Extract the (x, y) coordinate from the center of the cell holding the provided text.  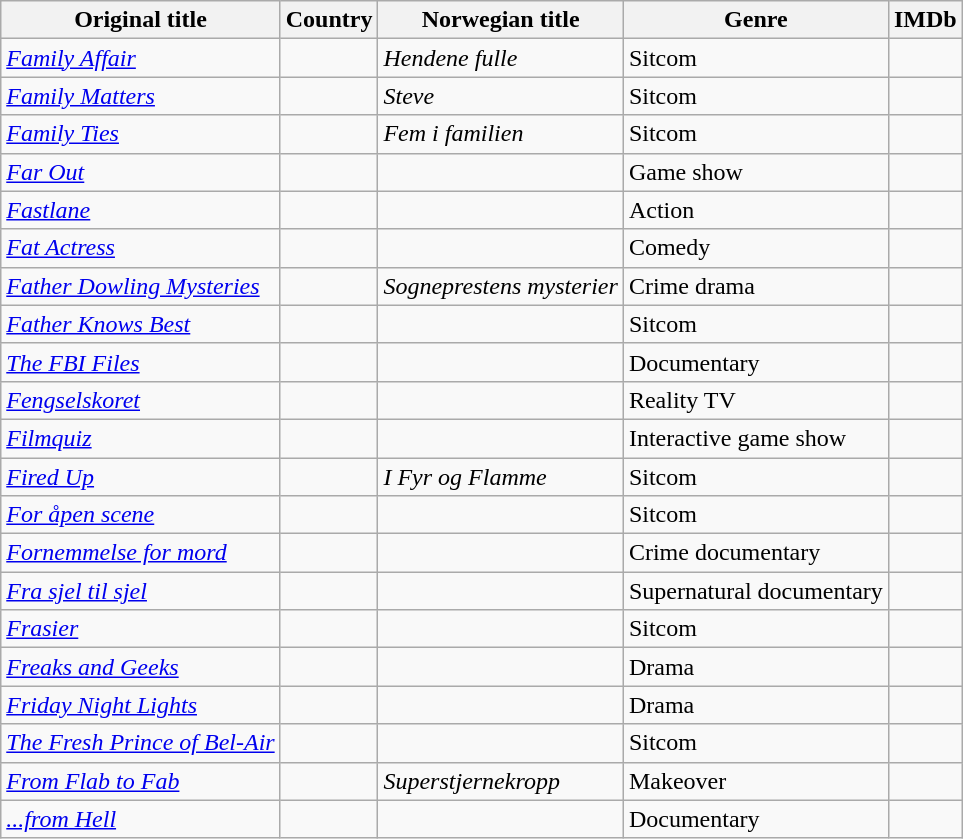
Fastlane (140, 210)
Friday Night Lights (140, 705)
For åpen scene (140, 515)
Supernatural documentary (756, 591)
Country (329, 20)
Filmquiz (140, 438)
I Fyr og Flamme (500, 477)
IMDb (925, 20)
Superstjernekropp (500, 781)
Interactive game show (756, 438)
Reality TV (756, 400)
The FBI Files (140, 362)
Far Out (140, 172)
Hendene fulle (500, 58)
Original title (140, 20)
Family Affair (140, 58)
Comedy (756, 248)
Father Dowling Mysteries (140, 286)
From Flab to Fab (140, 781)
Fornemmelse for mord (140, 553)
Family Matters (140, 96)
Family Ties (140, 134)
Steve (500, 96)
Action (756, 210)
Fem i familien (500, 134)
The Fresh Prince of Bel-Air (140, 743)
Makeover (756, 781)
Genre (756, 20)
Fat Actress (140, 248)
Game show (756, 172)
Fired Up (140, 477)
Crime documentary (756, 553)
Norwegian title (500, 20)
Fra sjel til sjel (140, 591)
Frasier (140, 629)
Crime drama (756, 286)
Freaks and Geeks (140, 667)
Sogneprestens mysterier (500, 286)
...from Hell (140, 819)
Fengselskoret (140, 400)
Father Knows Best (140, 324)
